Detect which cell encompasses the target text, then output its [X, Y] center coordinate. 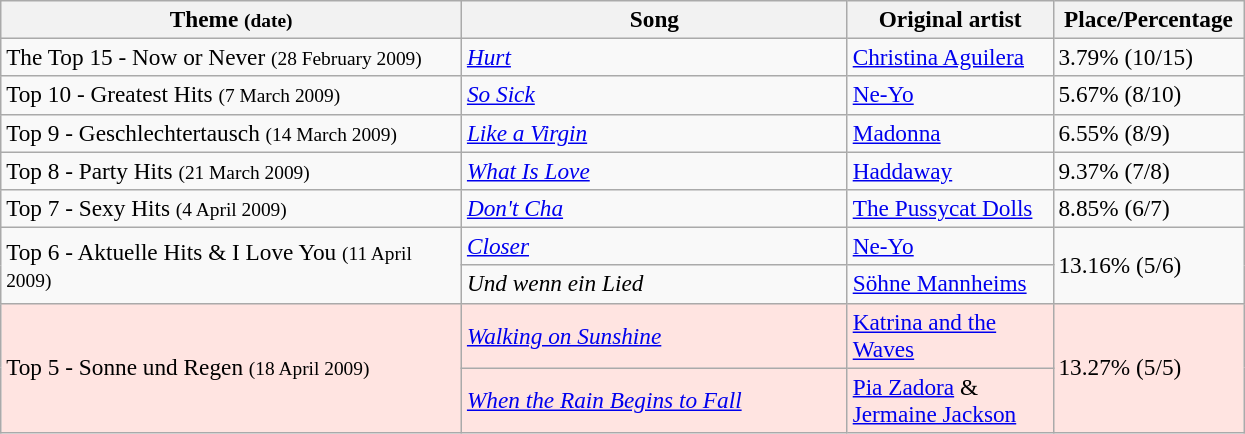
13.27% (5/5) [1148, 368]
6.55% (8/9) [1148, 133]
5.67% (8/10) [1148, 95]
When the Rain Begins to Fall [655, 400]
Top 9 - Geschlechtertausch (14 March 2009) [232, 133]
Top 7 - Sexy Hits (4 April 2009) [232, 208]
13.16% (5/6) [1148, 265]
Top 6 - Aktuelle Hits & I Love You (11 April 2009) [232, 265]
Place/Percentage [1148, 19]
Top 10 - Greatest Hits (7 March 2009) [232, 95]
Katrina and the Waves [950, 336]
Christina Aguilera [950, 57]
Haddaway [950, 170]
9.37% (7/8) [1148, 170]
Top 5 - Sonne und Regen (18 April 2009) [232, 368]
Und wenn ein Lied [655, 284]
Don't Cha [655, 208]
What Is Love [655, 170]
Original artist [950, 19]
Walking on Sunshine [655, 336]
8.85% (6/7) [1148, 208]
Söhne Mannheims [950, 284]
Hurt [655, 57]
The Pussycat Dolls [950, 208]
So Sick [655, 95]
Madonna [950, 133]
Top 8 - Party Hits (21 March 2009) [232, 170]
The Top 15 - Now or Never (28 February 2009) [232, 57]
Pia Zadora & Jermaine Jackson [950, 400]
Theme (date) [232, 19]
Like a Virgin [655, 133]
3.79% (10/15) [1148, 57]
Song [655, 19]
Closer [655, 246]
